Find where the given text appears and provide that cell's center as [X, Y] coordinate. 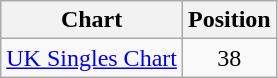
Position [229, 20]
Chart [92, 20]
UK Singles Chart [92, 58]
38 [229, 58]
